Find where the given text appears and provide that cell's center as (X, Y) coordinate. 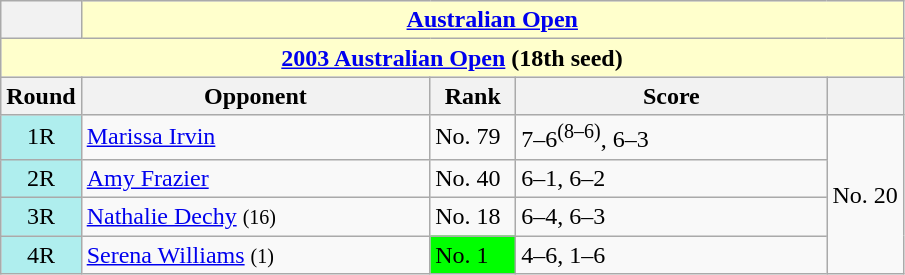
6–4, 6–3 (672, 217)
4R (41, 255)
1R (41, 138)
No. 40 (473, 178)
Nathalie Dechy (16) (256, 217)
6–1, 6–2 (672, 178)
No. 20 (865, 194)
Australian Open (492, 20)
No. 18 (473, 217)
Round (41, 96)
Serena Williams (1) (256, 255)
Score (672, 96)
2003 Australian Open (18th seed) (452, 58)
2R (41, 178)
Marissa Irvin (256, 138)
7–6(8–6), 6–3 (672, 138)
3R (41, 217)
Rank (473, 96)
No. 1 (473, 255)
No. 79 (473, 138)
Opponent (256, 96)
Amy Frazier (256, 178)
4–6, 1–6 (672, 255)
